Return the [X, Y] coordinate for the center point of the cell that contains the specified text.  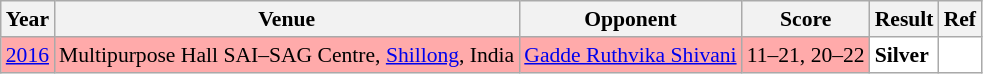
Venue [286, 19]
Opponent [630, 19]
Ref [960, 19]
Year [28, 19]
Silver [904, 55]
Result [904, 19]
Score [806, 19]
11–21, 20–22 [806, 55]
Gadde Ruthvika Shivani [630, 55]
2016 [28, 55]
Multipurpose Hall SAI–SAG Centre, Shillong, India [286, 55]
